Return (X, Y) of the center of cell containing provided text 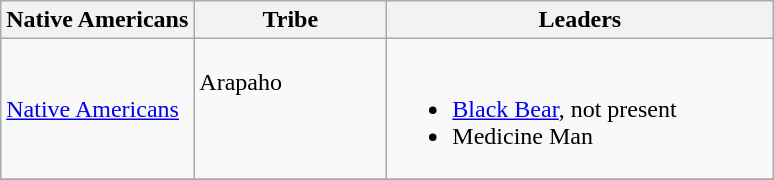
Arapaho (290, 109)
Leaders (580, 20)
Tribe (290, 20)
Black Bear, not presentMedicine Man (580, 109)
